Scan for the cell matching the given text and deliver its (X, Y) coordinate at center. 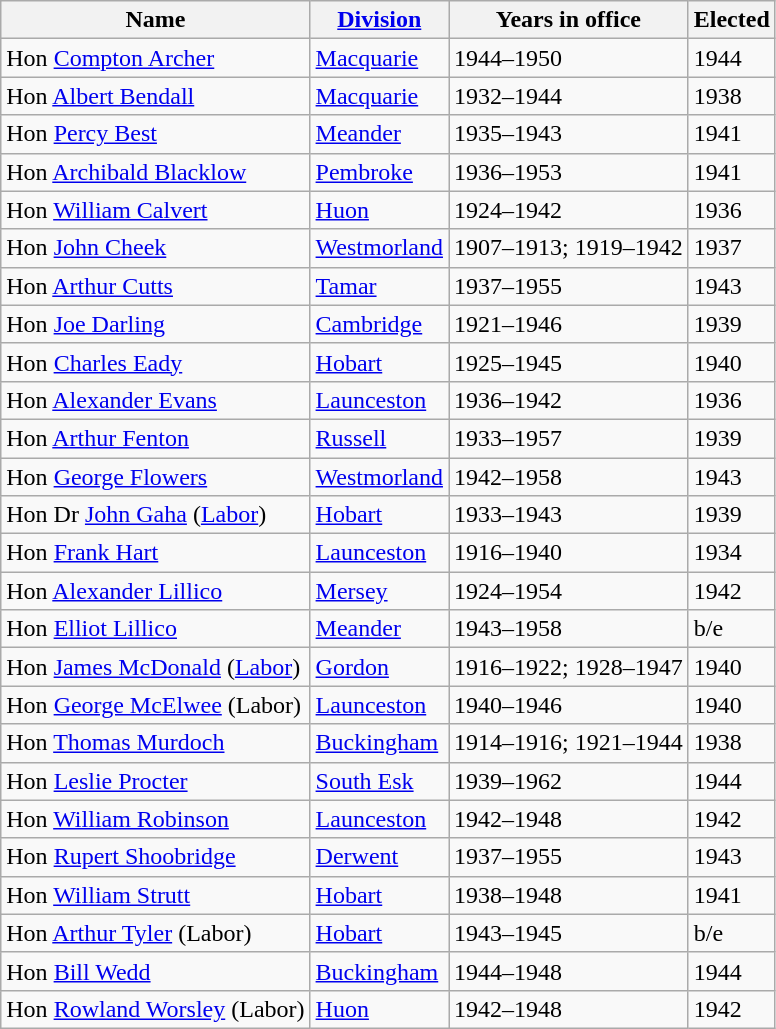
1916–1922; 1928–1947 (568, 667)
Hon George Flowers (156, 477)
1940–1946 (568, 705)
1944–1948 (568, 971)
Russell (379, 438)
1932–1944 (568, 96)
Hon Albert Bendall (156, 96)
1944–1950 (568, 58)
Cambridge (379, 324)
1933–1957 (568, 438)
1938–1948 (568, 895)
Hon Joe Darling (156, 324)
Hon Arthur Fenton (156, 438)
Mersey (379, 591)
1936–1942 (568, 400)
Hon Percy Best (156, 134)
Hon Compton Archer (156, 58)
Hon William Robinson (156, 819)
Hon Frank Hart (156, 553)
1935–1943 (568, 134)
Elected (732, 20)
Hon Alexander Lillico (156, 591)
Tamar (379, 286)
Hon Charles Eady (156, 362)
Name (156, 20)
Hon Rowland Worsley (Labor) (156, 1009)
Gordon (379, 667)
1924–1954 (568, 591)
Hon Arthur Cutts (156, 286)
Hon Archibald Blacklow (156, 172)
Hon William Strutt (156, 895)
Hon Bill Wedd (156, 971)
1916–1940 (568, 553)
1921–1946 (568, 324)
Years in office (568, 20)
Hon Thomas Murdoch (156, 743)
Hon George McElwee (Labor) (156, 705)
1943–1945 (568, 933)
1937 (732, 248)
Pembroke (379, 172)
1924–1942 (568, 210)
1936–1953 (568, 172)
Hon Alexander Evans (156, 400)
1934 (732, 553)
1914–1916; 1921–1944 (568, 743)
Hon Dr John Gaha (Labor) (156, 515)
Hon Elliot Lillico (156, 629)
Division (379, 20)
Hon William Calvert (156, 210)
1939–1962 (568, 781)
Hon James McDonald (Labor) (156, 667)
South Esk (379, 781)
1943–1958 (568, 629)
Hon John Cheek (156, 248)
1942–1958 (568, 477)
1925–1945 (568, 362)
Derwent (379, 857)
1907–1913; 1919–1942 (568, 248)
1933–1943 (568, 515)
Hon Leslie Procter (156, 781)
Hon Rupert Shoobridge (156, 857)
Hon Arthur Tyler (Labor) (156, 933)
